Return the (X, Y) coordinate for the center point of the cell that contains the specified text.  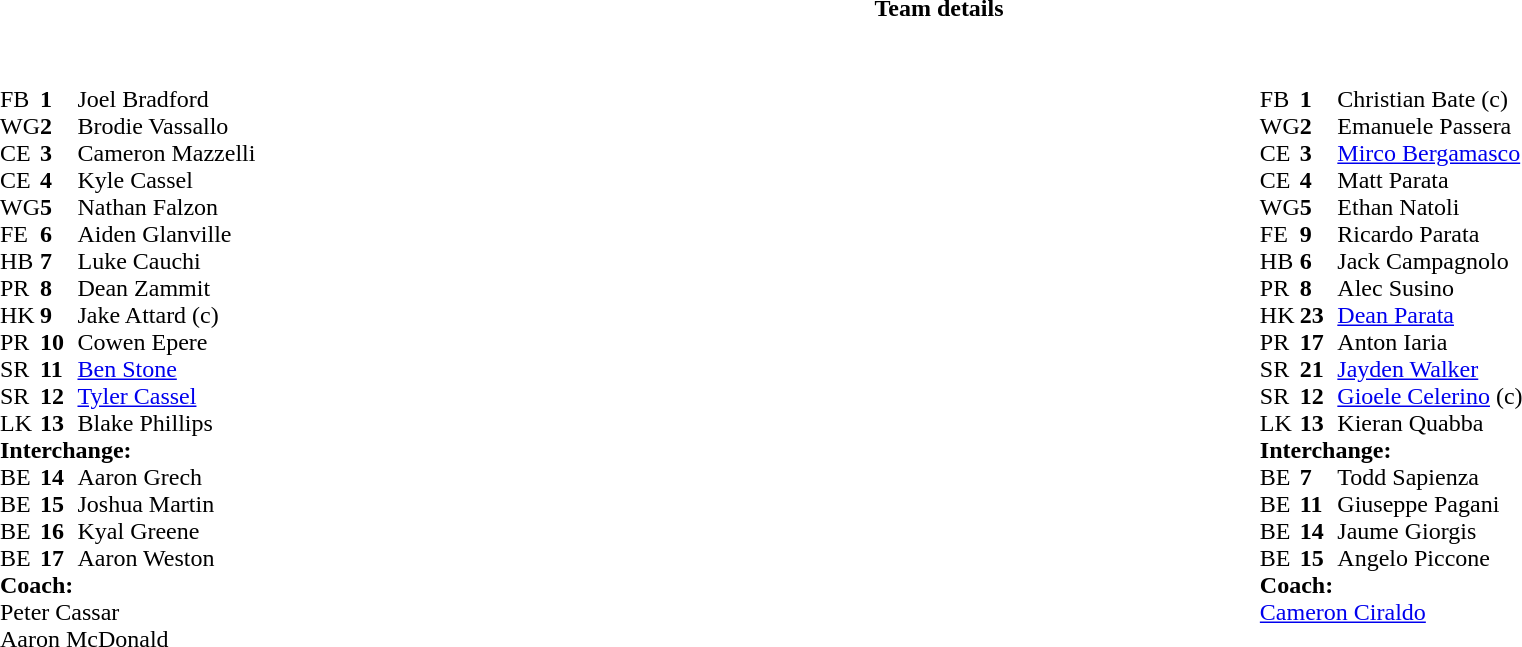
Dean Parata (1430, 316)
Cameron Mazzelli (166, 154)
Gioele Celerino (c) (1430, 396)
Interchange: (128, 450)
16 (59, 532)
Giuseppe Pagani (1430, 504)
Cowen Epere (166, 342)
Blake Phillips (166, 424)
Luke Cauchi (166, 262)
10 (59, 342)
Aaron Grech (166, 478)
Todd Sapienza (1430, 478)
Alec Susino (1430, 288)
Matt Parata (1430, 180)
23 (1319, 316)
Anton Iaria (1430, 342)
Mirco Bergamasco (1430, 154)
Joshua Martin (166, 504)
Brodie Vassallo (166, 126)
Ricardo Parata (1430, 234)
Angelo Piccone (1430, 558)
Ethan Natoli (1430, 208)
Jake Attard (c) (166, 316)
Joel Bradford (166, 100)
Jack Campagnolo (1430, 262)
Aaron Weston (166, 558)
Dean Zammit (166, 288)
Nathan Falzon (166, 208)
Aiden Glanville (166, 234)
21 (1319, 370)
Jaume Giorgis (1430, 532)
Jayden Walker (1430, 370)
Kyle Cassel (166, 180)
Kieran Quabba (1430, 424)
Ben Stone (166, 370)
Christian Bate (c) (1430, 100)
Coach: (128, 586)
Tyler Cassel (166, 396)
Kyal Greene (166, 532)
Emanuele Passera (1430, 126)
